Output the (x, y) coordinate of the center of the cell containing the given text.  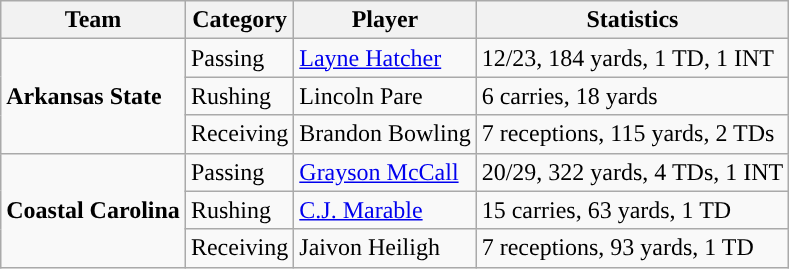
Coastal Carolina (94, 210)
Lincoln Pare (385, 96)
Brandon Bowling (385, 134)
7 receptions, 115 yards, 2 TDs (632, 134)
Layne Hatcher (385, 58)
12/23, 184 yards, 1 TD, 1 INT (632, 58)
Arkansas State (94, 96)
15 carries, 63 yards, 1 TD (632, 210)
Grayson McCall (385, 172)
Category (239, 20)
Player (385, 20)
Jaivon Heiligh (385, 248)
6 carries, 18 yards (632, 96)
20/29, 322 yards, 4 TDs, 1 INT (632, 172)
7 receptions, 93 yards, 1 TD (632, 248)
Statistics (632, 20)
C.J. Marable (385, 210)
Team (94, 20)
